Capture the cell that displays the provided text and extract its [X, Y] central coordinate. 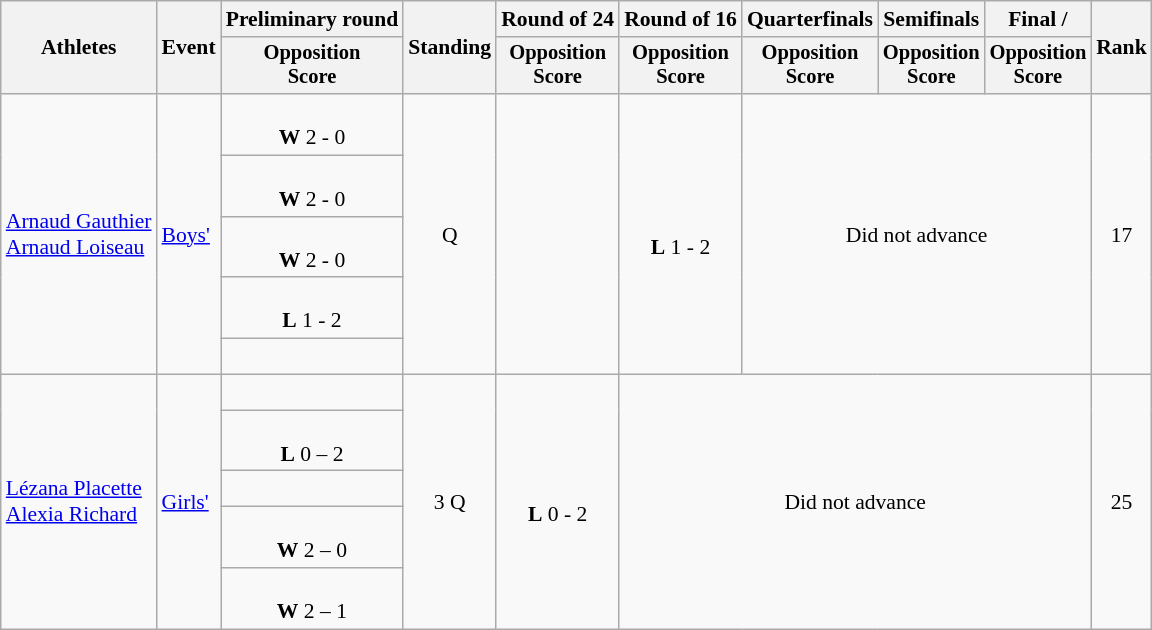
Girls' [189, 502]
Q [450, 234]
Event [189, 48]
25 [1122, 502]
Athletes [79, 48]
Preliminary round [312, 19]
Quarterfinals [810, 19]
17 [1122, 234]
Final / [1038, 19]
L 0 – 2 [312, 440]
Semifinals [932, 19]
Round of 24 [558, 19]
Round of 16 [680, 19]
Standing [450, 48]
Arnaud GauthierArnaud Loiseau [79, 234]
Rank [1122, 48]
W 2 – 0 [312, 538]
L 0 - 2 [558, 502]
Boys' [189, 234]
3 Q [450, 502]
Lézana PlacetteAlexia Richard [79, 502]
W 2 – 1 [312, 598]
